Pinpoint the cell where the given text exists, returning its [X, Y] midpoint coordinate. 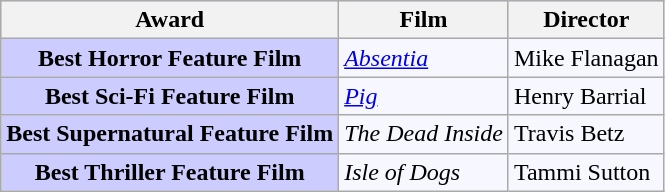
Award [170, 20]
Best Horror Feature Film [170, 58]
Best Supernatural Feature Film [170, 134]
Best Sci-Fi Feature Film [170, 96]
Henry Barrial [586, 96]
Absentia [424, 58]
Tammi Sutton [586, 172]
The Dead Inside [424, 134]
Pig [424, 96]
Mike Flanagan [586, 58]
Isle of Dogs [424, 172]
Travis Betz [586, 134]
Film [424, 20]
Best Thriller Feature Film [170, 172]
Director [586, 20]
